Return (X, Y) of the center of cell containing provided text 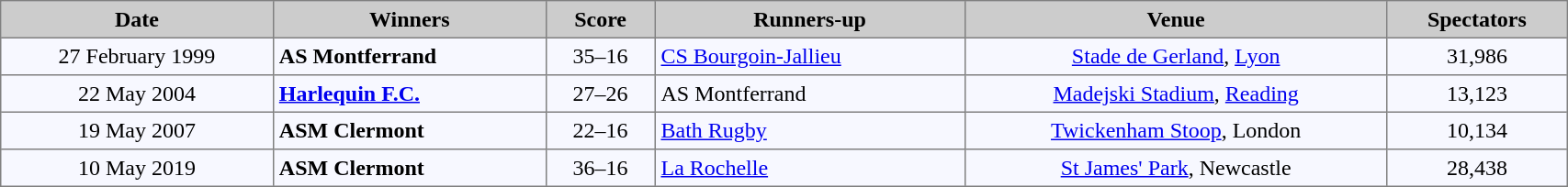
Score (600, 19)
Madejski Stadium, Reading (1176, 93)
Twickenham Stoop, London (1176, 130)
19 May 2007 (137, 130)
Date (137, 19)
22 May 2004 (137, 93)
CS Bourgoin-Jallieu (810, 56)
Venue (1176, 19)
28,438 (1477, 168)
10,134 (1477, 130)
36–16 (600, 168)
27 February 1999 (137, 56)
Winners (410, 19)
Harlequin F.C. (410, 93)
Bath Rugby (810, 130)
27–26 (600, 93)
35–16 (600, 56)
10 May 2019 (137, 168)
Runners-up (810, 19)
31,986 (1477, 56)
St James' Park, Newcastle (1176, 168)
Stade de Gerland, Lyon (1176, 56)
22–16 (600, 130)
Spectators (1477, 19)
La Rochelle (810, 168)
13,123 (1477, 93)
